Output the [x, y] coordinate of the center of the cell containing the given text.  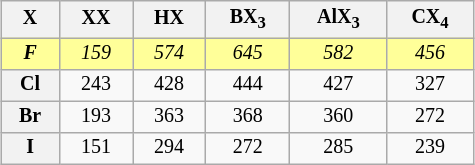
368 [248, 116]
I [30, 148]
363 [168, 116]
193 [96, 116]
428 [168, 84]
294 [168, 148]
360 [338, 116]
285 [338, 148]
456 [430, 54]
582 [338, 54]
645 [248, 54]
CX4 [430, 20]
327 [430, 84]
427 [338, 84]
XX [96, 20]
574 [168, 54]
243 [96, 84]
Cl [30, 84]
BX3 [248, 20]
HX [168, 20]
X [30, 20]
159 [96, 54]
AlX3 [338, 20]
151 [96, 148]
F [30, 54]
444 [248, 84]
Br [30, 116]
239 [430, 148]
